Pinpoint the cell where the given text exists, returning its (X, Y) midpoint coordinate. 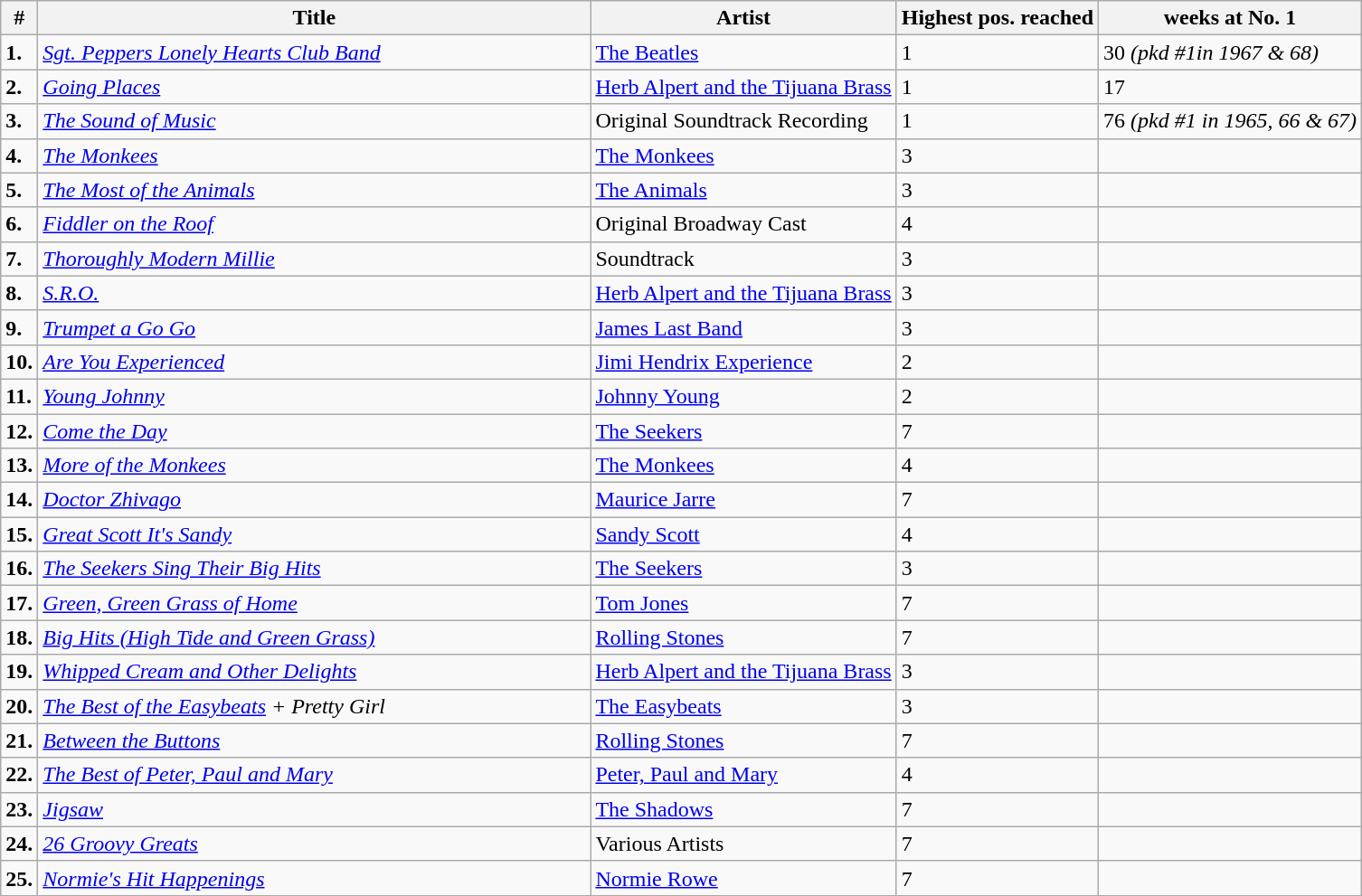
The Animals (743, 190)
22. (20, 775)
Sandy Scott (743, 534)
The Most of the Animals (315, 190)
19. (20, 672)
Soundtrack (743, 259)
26 Groovy Greats (315, 844)
76 (pkd #1 in 1965, 66 & 67) (1230, 121)
Come the Day (315, 431)
The Best of Peter, Paul and Mary (315, 775)
Going Places (315, 87)
The Beatles (743, 52)
More of the Monkees (315, 466)
Jimi Hendrix Experience (743, 362)
Original Broadway Cast (743, 224)
9. (20, 327)
Whipped Cream and Other Delights (315, 672)
Normie Rowe (743, 878)
# (20, 18)
Title (315, 18)
Big Hits (High Tide and Green Grass) (315, 637)
The Sound of Music (315, 121)
1. (20, 52)
13. (20, 466)
Tom Jones (743, 603)
Artist (743, 18)
The Best of the Easybeats + Pretty Girl (315, 706)
25. (20, 878)
S.R.O. (315, 293)
21. (20, 740)
23. (20, 809)
Young Johnny (315, 396)
30 (pkd #1in 1967 & 68) (1230, 52)
14. (20, 500)
Normie's Hit Happenings (315, 878)
Highest pos. reached (997, 18)
The Easybeats (743, 706)
18. (20, 637)
7. (20, 259)
Jigsaw (315, 809)
6. (20, 224)
12. (20, 431)
3. (20, 121)
10. (20, 362)
5. (20, 190)
The Shadows (743, 809)
24. (20, 844)
20. (20, 706)
James Last Band (743, 327)
16. (20, 569)
Thoroughly Modern Millie (315, 259)
17 (1230, 87)
Doctor Zhivago (315, 500)
Sgt. Peppers Lonely Hearts Club Band (315, 52)
Original Soundtrack Recording (743, 121)
11. (20, 396)
15. (20, 534)
Are You Experienced (315, 362)
The Seekers Sing Their Big Hits (315, 569)
weeks at No. 1 (1230, 18)
Johnny Young (743, 396)
Various Artists (743, 844)
Fiddler on the Roof (315, 224)
Maurice Jarre (743, 500)
Green, Green Grass of Home (315, 603)
Great Scott It's Sandy (315, 534)
4. (20, 156)
Peter, Paul and Mary (743, 775)
8. (20, 293)
2. (20, 87)
Trumpet a Go Go (315, 327)
17. (20, 603)
Between the Buttons (315, 740)
